Extract the (x, y) coordinate from the center of the cell holding the provided text.  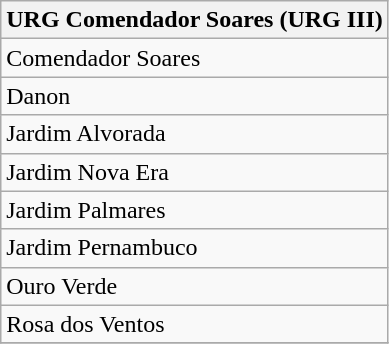
Jardim Alvorada (195, 134)
Ouro Verde (195, 286)
Rosa dos Ventos (195, 324)
URG Comendador Soares (URG III) (195, 20)
Jardim Palmares (195, 210)
Jardim Nova Era (195, 172)
Jardim Pernambuco (195, 248)
Danon (195, 96)
Comendador Soares (195, 58)
